Identify which cell holds the provided text, then report its [X, Y] central coordinate. 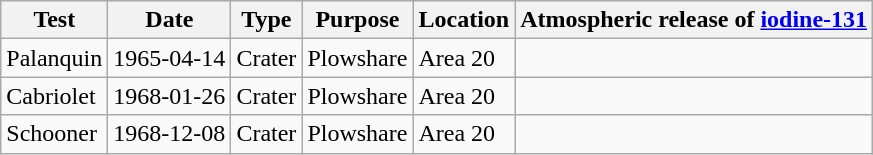
1965-04-14 [170, 58]
Atmospheric release of iodine-131 [694, 20]
Cabriolet [54, 96]
Schooner [54, 134]
Date [170, 20]
Test [54, 20]
Palanquin [54, 58]
Type [266, 20]
Location [464, 20]
1968-12-08 [170, 134]
Purpose [358, 20]
1968-01-26 [170, 96]
